For the text-containing cell, return its midpoint in (X, Y) coordinate format. 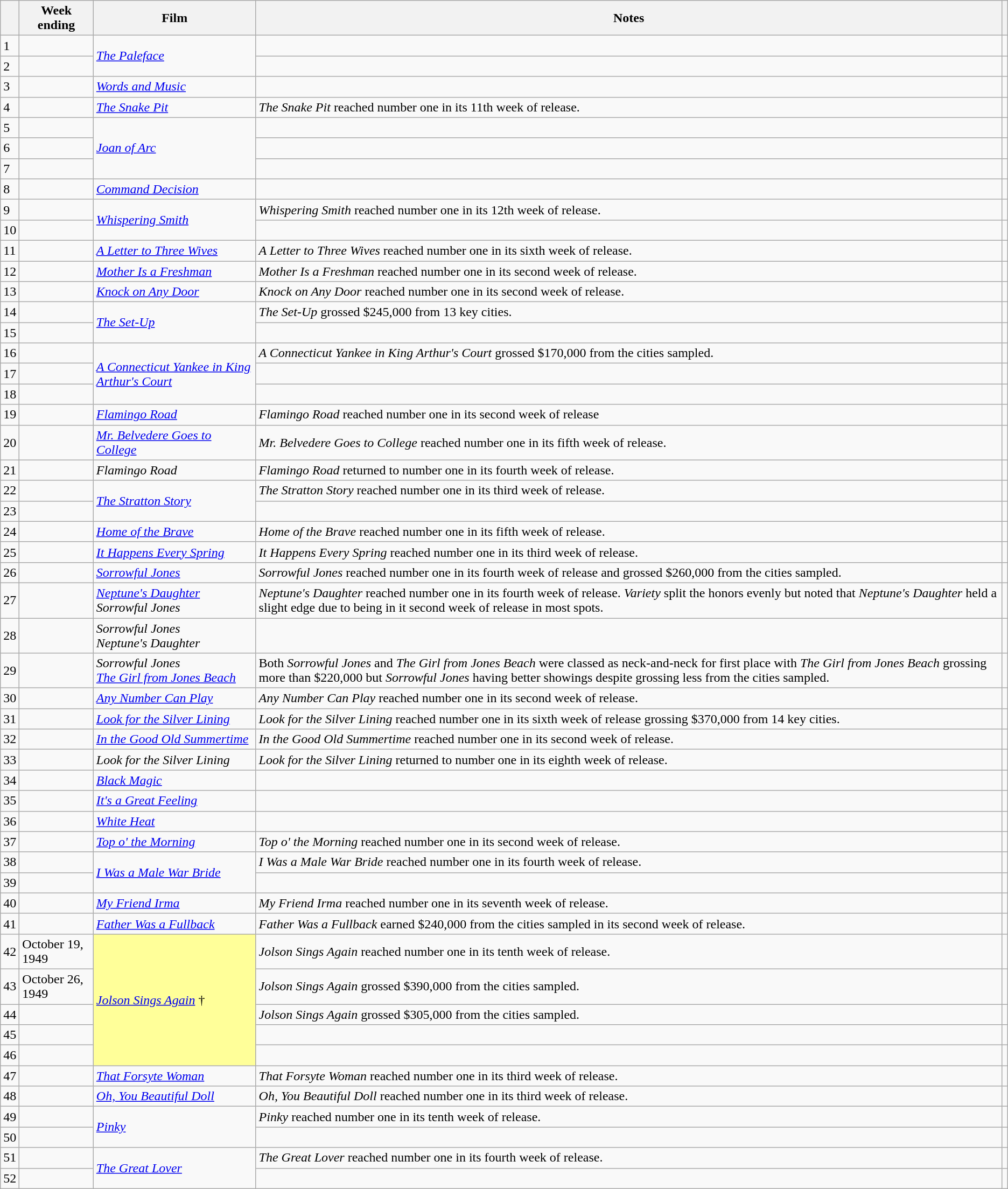
22 (10, 491)
Knock on Any Door (174, 292)
50 (10, 1137)
1 (10, 46)
19 (10, 415)
23 (10, 511)
Look for the Silver Lining returned to number one in its eighth week of release. (629, 760)
31 (10, 719)
A Letter to Three Wives reached number one in its sixth week of release. (629, 250)
16 (10, 353)
The Great Lover (174, 1168)
43 (10, 987)
14 (10, 312)
7 (10, 169)
Home of the Brave reached number one in its fifth week of release. (629, 531)
21 (10, 470)
Mr. Belvedere Goes to College reached number one in its fifth week of release. (629, 443)
Any Number Can Play (174, 698)
Pinky reached number one in its tenth week of release. (629, 1117)
24 (10, 531)
49 (10, 1117)
My Friend Irma reached number one in its seventh week of release. (629, 903)
The Set-Up (174, 323)
10 (10, 230)
28 (10, 635)
The Snake Pit reached number one in its 11th week of release. (629, 107)
41 (10, 924)
48 (10, 1096)
44 (10, 1014)
Black Magic (174, 780)
Jolson Sings Again reached number one in its tenth week of release. (629, 951)
42 (10, 951)
Film (174, 18)
A Letter to Three Wives (174, 250)
Sorrowful JonesNeptune's Daughter (174, 635)
47 (10, 1076)
39 (10, 883)
18 (10, 394)
My Friend Irma (174, 903)
15 (10, 333)
3 (10, 87)
35 (10, 801)
Sorrowful JonesThe Girl from Jones Beach (174, 671)
Top o' the Morning reached number one in its second week of release. (629, 842)
36 (10, 821)
Father Was a Fullback earned $240,000 from the cities sampled in its second week of release. (629, 924)
A Connecticut Yankee in King Arthur's Court grossed $170,000 from the cities sampled. (629, 353)
The Set-Up grossed $245,000 from 13 key cities. (629, 312)
The Paleface (174, 56)
Sorrowful Jones (174, 572)
Any Number Can Play reached number one in its second week of release. (629, 698)
That Forsyte Woman (174, 1076)
The Stratton Story reached number one in its third week of release. (629, 491)
20 (10, 443)
38 (10, 862)
The Snake Pit (174, 107)
Neptune's DaughterSorrowful Jones (174, 600)
It's a Great Feeling (174, 801)
6 (10, 148)
Week ending (56, 18)
October 19, 1949 (56, 951)
30 (10, 698)
27 (10, 600)
40 (10, 903)
Oh, You Beautiful Doll reached number one in its third week of release. (629, 1096)
Jolson Sings Again † (174, 999)
45 (10, 1035)
8 (10, 189)
October 26, 1949 (56, 987)
Pinky (174, 1127)
Home of the Brave (174, 531)
In the Good Old Summertime (174, 739)
Jolson Sings Again grossed $390,000 from the cities sampled. (629, 987)
Mother Is a Freshman (174, 271)
Notes (629, 18)
37 (10, 842)
46 (10, 1055)
It Happens Every Spring reached number one in its third week of release. (629, 552)
That Forsyte Woman reached number one in its third week of release. (629, 1076)
Sorrowful Jones reached number one in its fourth week of release and grossed $260,000 from the cities sampled. (629, 572)
34 (10, 780)
51 (10, 1158)
Words and Music (174, 87)
12 (10, 271)
9 (10, 209)
Jolson Sings Again grossed $305,000 from the cities sampled. (629, 1014)
Joan of Arc (174, 148)
I Was a Male War Bride reached number one in its fourth week of release. (629, 862)
52 (10, 1178)
Top o' the Morning (174, 842)
I Was a Male War Bride (174, 872)
Knock on Any Door reached number one in its second week of release. (629, 292)
11 (10, 250)
13 (10, 292)
Father Was a Fullback (174, 924)
Flamingo Road reached number one in its second week of release (629, 415)
Look for the Silver Lining reached number one in its sixth week of release grossing $370,000 from 14 key cities. (629, 719)
Command Decision (174, 189)
2 (10, 66)
Whispering Smith reached number one in its 12th week of release. (629, 209)
29 (10, 671)
Oh, You Beautiful Doll (174, 1096)
5 (10, 128)
White Heat (174, 821)
26 (10, 572)
17 (10, 374)
33 (10, 760)
25 (10, 552)
A Connecticut Yankee in King Arthur's Court (174, 374)
The Stratton Story (174, 501)
Mother Is a Freshman reached number one in its second week of release. (629, 271)
32 (10, 739)
In the Good Old Summertime reached number one in its second week of release. (629, 739)
It Happens Every Spring (174, 552)
Flamingo Road returned to number one in its fourth week of release. (629, 470)
4 (10, 107)
Mr. Belvedere Goes to College (174, 443)
The Great Lover reached number one in its fourth week of release. (629, 1158)
Whispering Smith (174, 220)
